Output the [X, Y] coordinate of the center of the cell containing the given text.  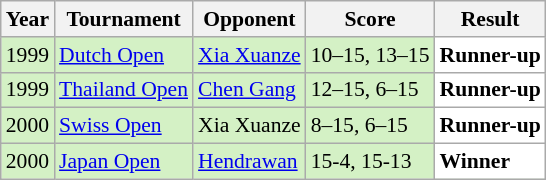
Swiss Open [124, 126]
Chen Gang [250, 90]
Thailand Open [124, 90]
Tournament [124, 19]
Hendrawan [250, 162]
Dutch Open [124, 55]
Score [370, 19]
Japan Open [124, 162]
Opponent [250, 19]
15-4, 15-13 [370, 162]
10–15, 13–15 [370, 55]
Winner [490, 162]
Year [28, 19]
12–15, 6–15 [370, 90]
8–15, 6–15 [370, 126]
Result [490, 19]
